Return [x, y] of the center of cell containing provided text 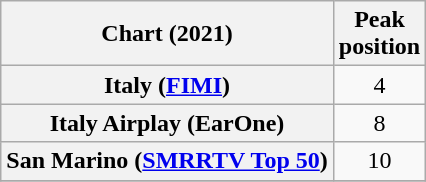
4 [379, 85]
8 [379, 123]
10 [379, 161]
Italy (FIMI) [168, 85]
San Marino (SMRRTV Top 50) [168, 161]
Peakposition [379, 34]
Italy Airplay (EarOne) [168, 123]
Chart (2021) [168, 34]
